Determine the [x, y] coordinate at the center of the cell enclosing the given text.  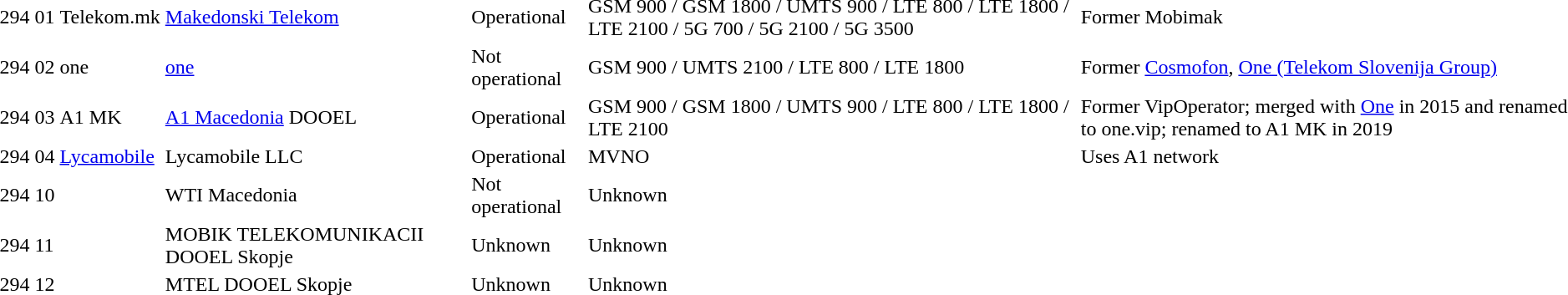
MVNO [832, 156]
11 [45, 246]
03 [45, 117]
04 [45, 156]
Lycamobile [110, 156]
02 [45, 67]
10 [45, 196]
A1 MK [110, 117]
Lycamobile LLC [316, 156]
GSM 900 / UMTS 2100 / LTE 800 / LTE 1800 [832, 67]
MOBIK TELEKOMUNIKACII DOOEL Skopje [316, 246]
A1 Macedonia DOOEL [316, 117]
GSM 900 / GSM 1800 / UMTS 900 / LTE 800 / LTE 1800 / LTE 2100 [832, 117]
WTI Macedonia [316, 196]
